Scan for the cell matching the given text and deliver its (x, y) coordinate at center. 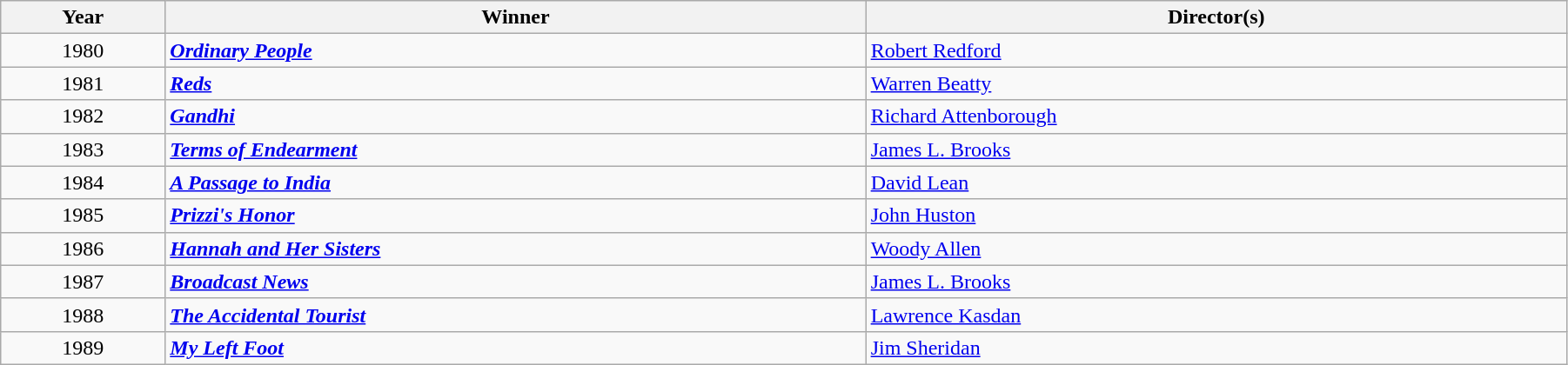
1987 (84, 282)
Lawrence Kasdan (1216, 315)
Jim Sheridan (1216, 348)
1983 (84, 149)
David Lean (1216, 182)
Terms of Endearment (515, 149)
Woody Allen (1216, 249)
Gandhi (515, 116)
Robert Redford (1216, 50)
1985 (84, 216)
Broadcast News (515, 282)
1986 (84, 249)
A Passage to India (515, 182)
Ordinary People (515, 50)
Richard Attenborough (1216, 116)
Director(s) (1216, 17)
Reds (515, 83)
1989 (84, 348)
My Left Foot (515, 348)
John Huston (1216, 216)
Hannah and Her Sisters (515, 249)
Winner (515, 17)
1981 (84, 83)
1982 (84, 116)
1984 (84, 182)
1988 (84, 315)
Year (84, 17)
1980 (84, 50)
Warren Beatty (1216, 83)
The Accidental Tourist (515, 315)
Prizzi's Honor (515, 216)
